Pinpoint the cell where the given text exists, returning its (X, Y) midpoint coordinate. 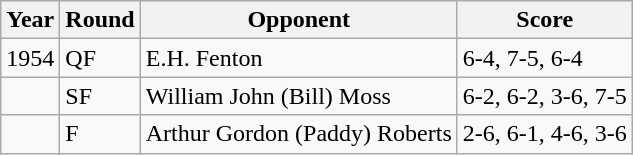
Opponent (298, 20)
SF (100, 96)
Year (30, 20)
E.H. Fenton (298, 58)
QF (100, 58)
1954 (30, 58)
6-4, 7-5, 6-4 (544, 58)
Round (100, 20)
F (100, 134)
2-6, 6-1, 4-6, 3-6 (544, 134)
Score (544, 20)
6-2, 6-2, 3-6, 7-5 (544, 96)
Arthur Gordon (Paddy) Roberts (298, 134)
William John (Bill) Moss (298, 96)
